Determine the (x, y) coordinate at the center of the cell enclosing the given text.  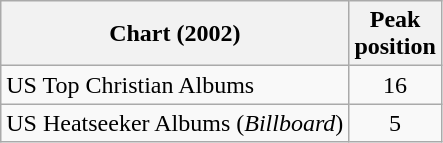
16 (395, 85)
US Heatseeker Albums (Billboard) (175, 123)
US Top Christian Albums (175, 85)
Chart (2002) (175, 34)
5 (395, 123)
Peakposition (395, 34)
